Capture the cell that displays the provided text and extract its (X, Y) central coordinate. 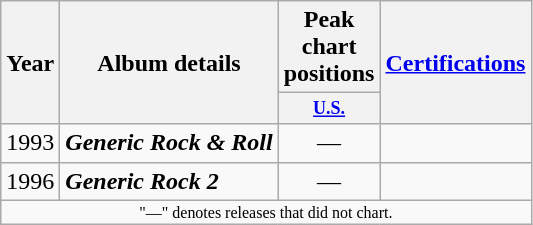
Peak chart positions (329, 47)
U.S. (329, 108)
Album details (169, 62)
1993 (30, 143)
Certifications (456, 62)
"—" denotes releases that did not chart. (266, 212)
1996 (30, 181)
Year (30, 62)
Generic Rock 2 (169, 181)
Generic Rock & Roll (169, 143)
